Provide the (X, Y) coordinate of the cell's center where the given text is located.  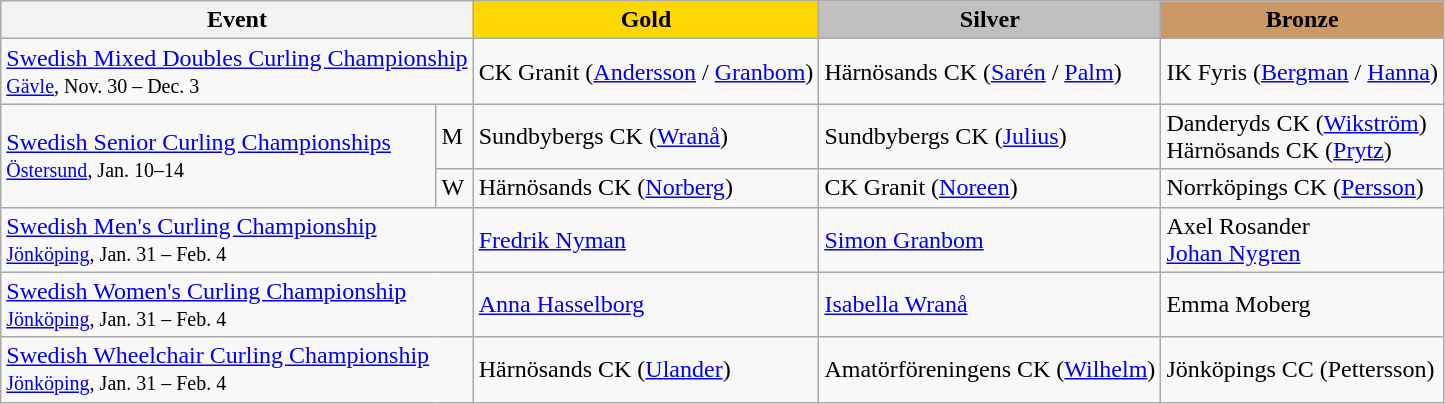
Norrköpings CK (Persson) (1302, 188)
Sundbybergs CK (Wranå) (646, 136)
Swedish Mixed Doubles Curling Championship Gävle, Nov. 30 – Dec. 3 (237, 72)
Amatörföreningens CK (Wilhelm) (990, 370)
Härnösands CK (Norberg) (646, 188)
Isabella Wranå (990, 304)
W (454, 188)
Swedish Men's Curling Championship Jönköping, Jan. 31 – Feb. 4 (237, 240)
Danderyds CK (Wikström) Härnösands CK (Prytz) (1302, 136)
Bronze (1302, 20)
Simon Granbom (990, 240)
Härnösands CK (Sarén / Palm) (990, 72)
CK Granit (Andersson / Granbom) (646, 72)
Jönköpings CC (Pettersson) (1302, 370)
Fredrik Nyman (646, 240)
Gold (646, 20)
Härnösands CK (Ulander) (646, 370)
Silver (990, 20)
Sundbybergs CK (Julius) (990, 136)
Swedish Women's Curling Championship Jönköping, Jan. 31 – Feb. 4 (237, 304)
CK Granit (Noreen) (990, 188)
IK Fyris (Bergman / Hanna) (1302, 72)
Emma Moberg (1302, 304)
Axel Rosander Johan Nygren (1302, 240)
Event (237, 20)
Swedish Wheelchair Curling Championship Jönköping, Jan. 31 – Feb. 4 (237, 370)
M (454, 136)
Anna Hasselborg (646, 304)
Swedish Senior Curling Championships Östersund, Jan. 10–14 (218, 156)
